Locate the cell with the specified text and output its [X, Y] center coordinate. 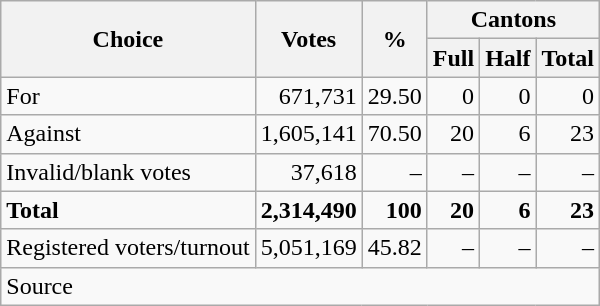
Votes [308, 39]
45.82 [394, 248]
% [394, 39]
Half [508, 58]
70.50 [394, 134]
1,605,141 [308, 134]
29.50 [394, 96]
671,731 [308, 96]
37,618 [308, 172]
Registered voters/turnout [128, 248]
Against [128, 134]
Source [300, 286]
For [128, 96]
2,314,490 [308, 210]
Cantons [513, 20]
Full [453, 58]
Invalid/blank votes [128, 172]
Choice [128, 39]
100 [394, 210]
5,051,169 [308, 248]
